Output the (X, Y) coordinate of the center of the cell containing the given text.  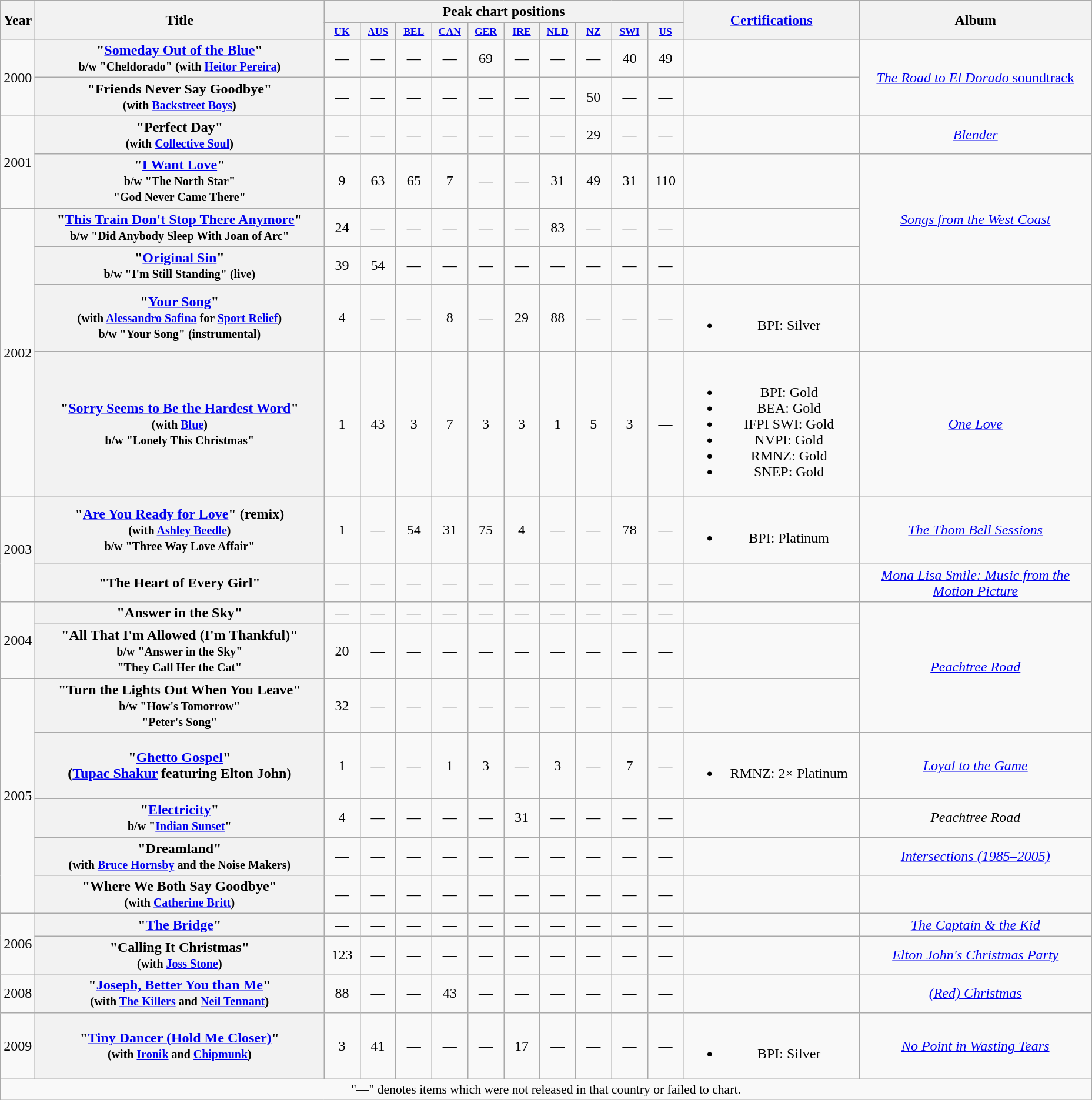
IRE (521, 31)
Year (18, 20)
US (666, 31)
110 (666, 181)
BPI: Platinum (772, 530)
"Original Sin"b/w "I'm Still Standing" (live) (180, 266)
8 (449, 317)
"The Bridge" (180, 925)
2003 (18, 549)
75 (486, 530)
5 (594, 424)
"I Want Love"b/w "The North Star""God Never Came There" (180, 181)
AUS (378, 31)
2009 (18, 1045)
9 (342, 181)
"Friends Never Say Goodbye"(with Backstreet Boys) (180, 96)
"Answer in the Sky" (180, 613)
RMNZ: 2× Platinum (772, 765)
UK (342, 31)
"Turn the Lights Out When You Leave"b/w "How's Tomorrow""Peter's Song" (180, 706)
17 (521, 1045)
"This Train Don't Stop There Anymore"b/w "Did Anybody Sleep With Joan of Arc" (180, 227)
40 (629, 59)
"Electricity"b/w "Indian Sunset" (180, 818)
BPI: GoldBEA: GoldIFPI SWI: GoldNVPI: GoldRMNZ: GoldSNEP: Gold (772, 424)
CAN (449, 31)
BEL (414, 31)
"Perfect Day" (with Collective Soul) (180, 135)
GER (486, 31)
Title (180, 20)
(Red) Christmas (975, 994)
Elton John's Christmas Party (975, 955)
50 (594, 96)
The Road to El Dorado soundtrack (975, 78)
32 (342, 706)
123 (342, 955)
"Someday Out of the Blue"b/w "Cheldorado" (with Heitor Pereira) (180, 59)
Mona Lisa Smile: Music from the Motion Picture (975, 582)
2005 (18, 796)
2006 (18, 944)
No Point in Wasting Tears (975, 1045)
Songs from the West Coast (975, 219)
Loyal to the Game (975, 765)
"All That I'm Allowed (I'm Thankful)"b/w "Answer in the Sky""They Call Her the Cat" (180, 651)
"Ghetto Gospel"(Tupac Shakur featuring Elton John) (180, 765)
"—" denotes items which were not released in that country or failed to chart. (546, 1089)
"Tiny Dancer (Hold Me Closer)" (with Ironik and Chipmunk) (180, 1045)
"Dreamland" (with Bruce Hornsby and the Noise Makers) (180, 856)
"Sorry Seems to Be the Hardest Word" (with Blue)b/w "Lonely This Christmas" (180, 424)
"Joseph, Better You than Me" (with The Killers and Neil Tennant) (180, 994)
The Captain & the Kid (975, 925)
SWI (629, 31)
"Are You Ready for Love" (remix)(with Ashley Beedle)b/w "Three Way Love Affair" (180, 530)
"Calling It Christmas" (with Joss Stone) (180, 955)
NLD (557, 31)
Peak chart positions (503, 12)
2008 (18, 994)
"Your Song" (with Alessandro Safina for Sport Relief)b/w "Your Song" (instrumental) (180, 317)
24 (342, 227)
Album (975, 20)
41 (378, 1045)
NZ (594, 31)
2001 (18, 162)
2002 (18, 353)
20 (342, 651)
"The Heart of Every Girl" (180, 582)
2004 (18, 640)
Blender (975, 135)
One Love (975, 424)
63 (378, 181)
"Where We Both Say Goodbye" (with Catherine Britt) (180, 895)
65 (414, 181)
2000 (18, 78)
69 (486, 59)
Certifications (772, 20)
Intersections (1985–2005) (975, 856)
83 (557, 227)
78 (629, 530)
The Thom Bell Sessions (975, 530)
39 (342, 266)
